Return the [x, y] coordinate for the center point of the cell that contains the specified text.  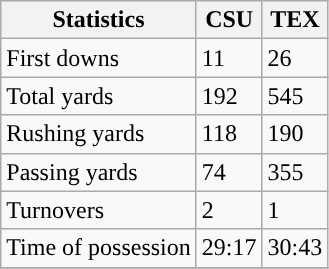
Total yards [99, 96]
Turnovers [99, 210]
355 [295, 172]
74 [229, 172]
First downs [99, 58]
2 [229, 210]
CSU [229, 20]
1 [295, 210]
Passing yards [99, 172]
26 [295, 58]
29:17 [229, 248]
30:43 [295, 248]
190 [295, 134]
11 [229, 58]
192 [229, 96]
545 [295, 96]
Rushing yards [99, 134]
Statistics [99, 20]
TEX [295, 20]
Time of possession [99, 248]
118 [229, 134]
